Return [X, Y] of the center of cell containing provided text 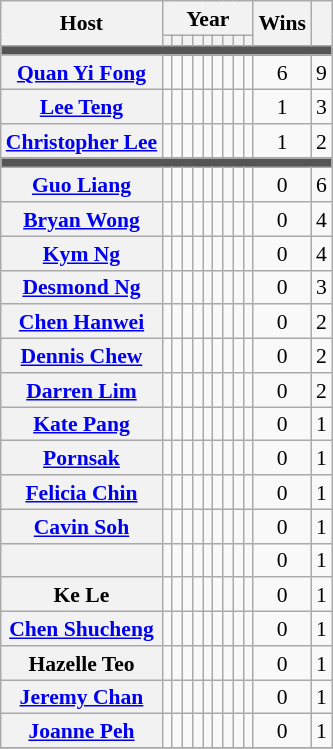
Kym Ng [82, 253]
Cavin Soh [82, 526]
Kate Pang [82, 424]
Chen Hanwei [82, 322]
Jeremy Chan [82, 697]
Wins [282, 23]
Pornsak [82, 458]
Host [82, 23]
Christopher Lee [82, 141]
Year [208, 18]
Bryan Wong [82, 219]
Ke Le [82, 595]
Guo Liang [82, 185]
Lee Teng [82, 107]
Felicia Chin [82, 492]
Desmond Ng [82, 287]
Hazelle Teo [82, 663]
Quan Yi Fong [82, 73]
Chen Shucheng [82, 629]
9 [322, 73]
Darren Lim [82, 390]
Joanne Peh [82, 731]
Dennis Chew [82, 356]
